Capture the cell that displays the provided text and extract its (X, Y) central coordinate. 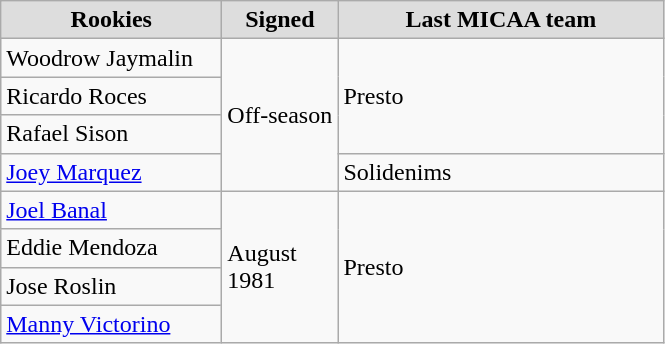
Solidenims (501, 172)
Off-season (280, 115)
Woodrow Jaymalin (112, 58)
Signed (280, 20)
Eddie Mendoza (112, 248)
Rafael Sison (112, 134)
Ricardo Roces (112, 96)
Manny Victorino (112, 324)
August 1981 (280, 267)
Rookies (112, 20)
Jose Roslin (112, 286)
Joey Marquez (112, 172)
Joel Banal (112, 210)
Last MICAA team (501, 20)
